Find where the given text appears and provide that cell's center as (x, y) coordinate. 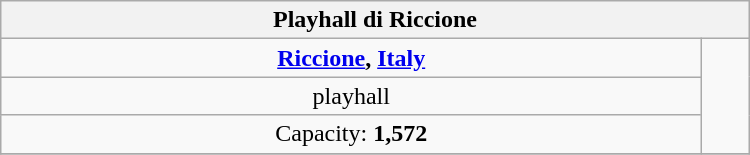
Riccione, Italy (352, 58)
Playhall di Riccione (375, 20)
playhall (352, 96)
Capacity: 1,572 (352, 134)
